For the text-containing cell, return its midpoint in [x, y] coordinate format. 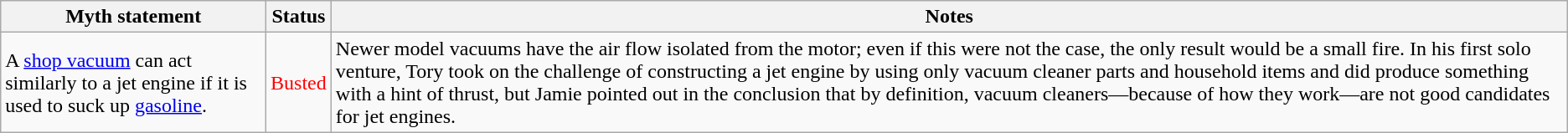
Myth statement [134, 17]
Status [299, 17]
A shop vacuum can act similarly to a jet engine if it is used to suck up gasoline. [134, 82]
Notes [949, 17]
Busted [299, 82]
